Detect which cell encompasses the target text, then output its [x, y] center coordinate. 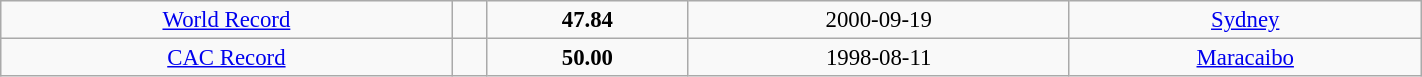
1998-08-11 [878, 58]
50.00 [588, 58]
World Record [226, 20]
47.84 [588, 20]
Sydney [1245, 20]
2000-09-19 [878, 20]
CAC Record [226, 58]
Maracaibo [1245, 58]
